Provide the (x, y) coordinate of the cell's center where the given text is located.  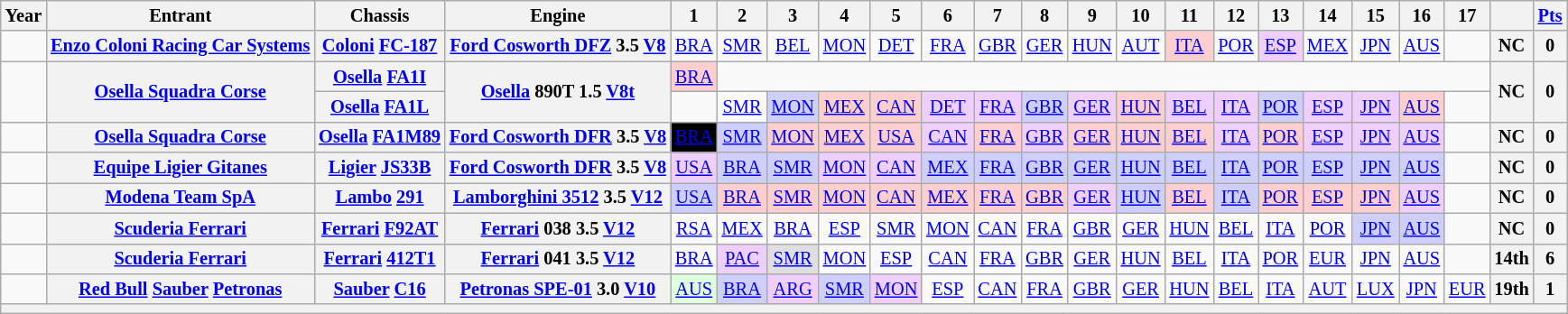
Ferrari F92AT (379, 228)
Ford Cosworth DFZ 3.5 V8 (558, 46)
ARG (793, 289)
Osella FA1L (379, 106)
Ferrari 038 3.5 V12 (558, 228)
12 (1235, 15)
13 (1280, 15)
4 (845, 15)
15 (1376, 15)
Enzo Coloni Racing Car Systems (181, 46)
7 (998, 15)
Sauber C16 (379, 289)
14 (1327, 15)
Osella FA1M89 (379, 137)
10 (1141, 15)
Chassis (379, 15)
Ferrari 412T1 (379, 259)
8 (1044, 15)
Petronas SPE-01 3.0 V10 (558, 289)
14th (1511, 259)
Red Bull Sauber Petronas (181, 289)
Modena Team SpA (181, 198)
PAC (742, 259)
Equipe Ligier Gitanes (181, 168)
Lamborghini 3512 3.5 V12 (558, 198)
RSA (694, 228)
5 (895, 15)
19th (1511, 289)
2 (742, 15)
Coloni FC-187 (379, 46)
Entrant (181, 15)
Ligier JS33B (379, 168)
LUX (1376, 289)
Ferrari 041 3.5 V12 (558, 259)
Year (23, 15)
Lambo 291 (379, 198)
16 (1422, 15)
Osella 890T 1.5 V8t (558, 92)
17 (1467, 15)
3 (793, 15)
11 (1189, 15)
Engine (558, 15)
Osella FA1I (379, 77)
9 (1092, 15)
Pts (1551, 15)
